From the cell containing the given text, extract its center point as [x, y] coordinate. 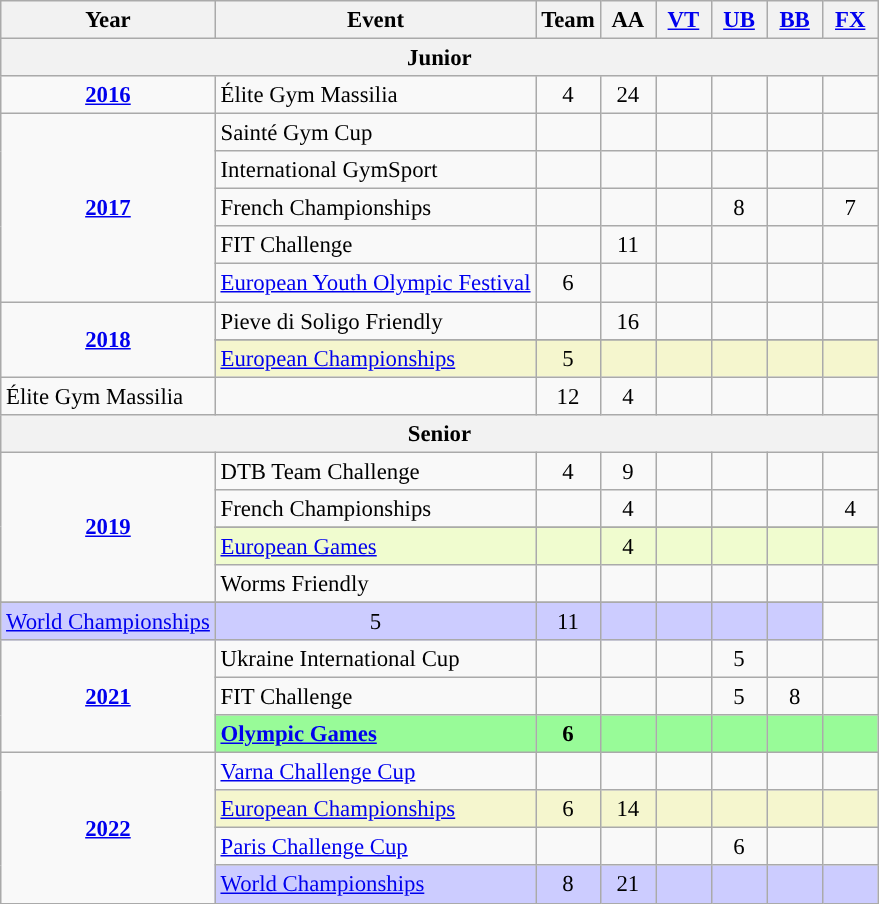
7 [850, 208]
2018 [108, 340]
24 [628, 95]
FX [850, 20]
Event [376, 20]
Paris Challenge Cup [376, 847]
Junior [440, 58]
VT [684, 20]
Year [108, 20]
International GymSport [376, 170]
12 [568, 396]
2021 [108, 696]
14 [628, 809]
2019 [108, 527]
Ukraine International Cup [376, 659]
AA [628, 20]
UB [739, 20]
2016 [108, 95]
Pieve di Soligo Friendly [376, 321]
Olympic Games [376, 734]
Worms Friendly [376, 584]
DTB Team Challenge [376, 471]
9 [628, 471]
2022 [108, 828]
European Youth Olympic Festival [376, 283]
21 [628, 885]
16 [628, 321]
Varna Challenge Cup [376, 772]
Team [568, 20]
Senior [440, 433]
European Games [376, 546]
2017 [108, 208]
BB [795, 20]
Sainté Gym Cup [376, 133]
